Return [x, y] of the center of cell containing provided text 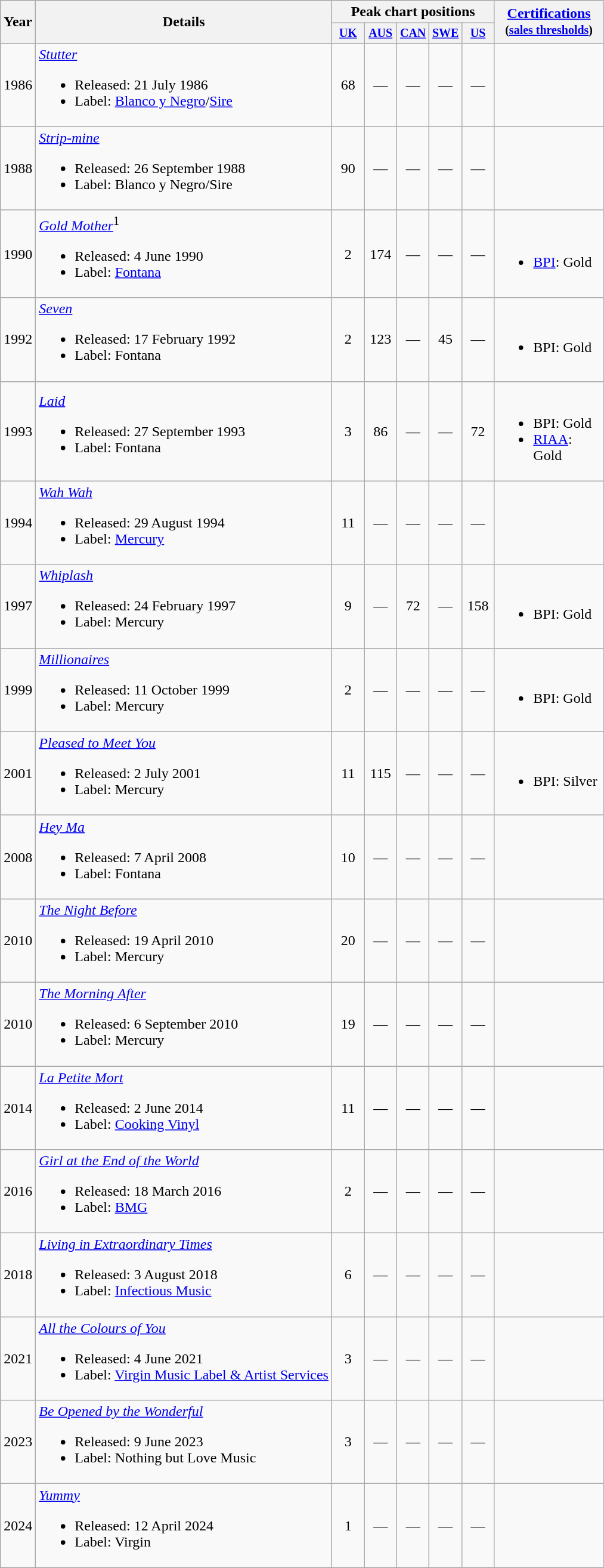
Peak chart positions [413, 12]
CAN [413, 33]
WhiplashReleased: 24 February 1997Label: Mercury [184, 606]
1994 [18, 523]
2021 [18, 1359]
LaidReleased: 27 September 1993Label: Fontana [184, 431]
Be Opened by the WonderfulReleased: 9 June 2023Label: Nothing but Love Music [184, 1442]
10 [348, 857]
All the Colours of YouReleased: 4 June 2021Label: Virgin Music Label & Artist Services [184, 1359]
68 [348, 85]
Certifications(sales thresholds) [549, 22]
BPI: GoldRIAA: Gold [549, 431]
1986 [18, 85]
158 [478, 606]
6 [348, 1275]
1992 [18, 339]
La Petite MortReleased: 2 June 2014Label: Cooking Vinyl [184, 1108]
Hey MaReleased: 7 April 2008Label: Fontana [184, 857]
86 [380, 431]
2014 [18, 1108]
1997 [18, 606]
1990 [18, 254]
19 [348, 1024]
UK [348, 33]
SWE [445, 33]
2008 [18, 857]
1993 [18, 431]
Gold Mother1Released: 4 June 1990Label: Fontana [184, 254]
45 [445, 339]
2016 [18, 1192]
YummyReleased: 12 April 2024Label: Virgin [184, 1526]
20 [348, 940]
2023 [18, 1442]
1 [348, 1526]
US [478, 33]
2001 [18, 773]
BPI: Silver [549, 773]
1999 [18, 690]
9 [348, 606]
Pleased to Meet YouReleased: 2 July 2001Label: Mercury [184, 773]
MillionairesReleased: 11 October 1999Label: Mercury [184, 690]
115 [380, 773]
123 [380, 339]
Year [18, 22]
AUS [380, 33]
The Night BeforeReleased: 19 April 2010Label: Mercury [184, 940]
174 [380, 254]
Living in Extraordinary TimesReleased: 3 August 2018Label: Infectious Music [184, 1275]
2024 [18, 1526]
1988 [18, 168]
Girl at the End of the WorldReleased: 18 March 2016Label: BMG [184, 1192]
Wah WahReleased: 29 August 1994Label: Mercury [184, 523]
Strip-mineReleased: 26 September 1988Label: Blanco y Negro/Sire [184, 168]
The Morning AfterReleased: 6 September 2010Label: Mercury [184, 1024]
90 [348, 168]
2018 [18, 1275]
SevenReleased: 17 February 1992Label: Fontana [184, 339]
StutterReleased: 21 July 1986Label: Blanco y Negro/Sire [184, 85]
Details [184, 22]
